Return the [x, y] coordinate for the center point of the cell that contains the specified text.  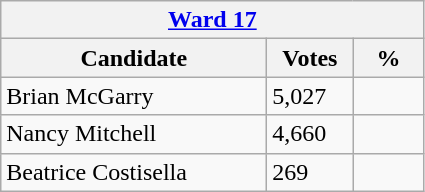
Votes [310, 58]
Beatrice Costisella [134, 172]
269 [310, 172]
Brian McGarry [134, 96]
Candidate [134, 58]
5,027 [310, 96]
4,660 [310, 134]
% [388, 58]
Nancy Mitchell [134, 134]
Ward 17 [212, 20]
